Scan for the cell matching the given text and deliver its (X, Y) coordinate at center. 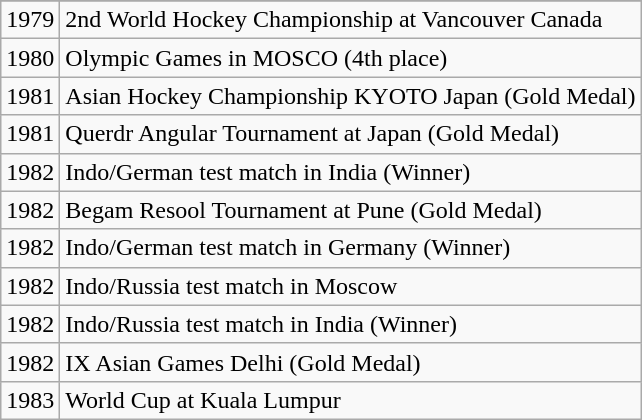
Querdr Angular Tournament at Japan (Gold Medal) (350, 134)
Indo/Russia test match in India (Winner) (350, 324)
Indo/German test match in India (Winner) (350, 172)
World Cup at Kuala Lumpur (350, 400)
Olympic Games in MOSCO (4th place) (350, 58)
Indo/Russia test match in Moscow (350, 286)
Indo/German test match in Germany (Winner) (350, 248)
IX Asian Games Delhi (Gold Medal) (350, 362)
1980 (30, 58)
Begam Resool Tournament at Pune (Gold Medal) (350, 210)
Asian Hockey Championship KYOTO Japan (Gold Medal) (350, 96)
2nd World Hockey Championship at Vancouver Canada (350, 20)
1983 (30, 400)
1979 (30, 20)
